Locate the cell with the specified text and output its [x, y] center coordinate. 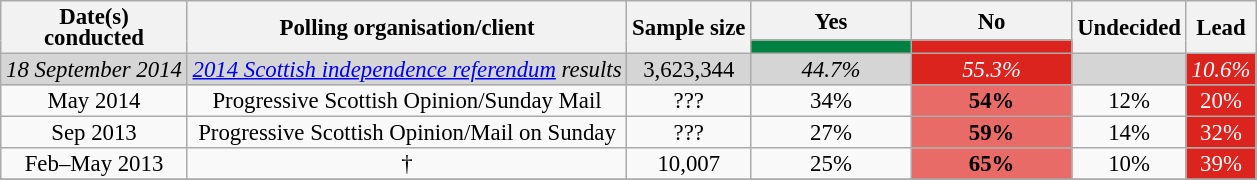
Sample size [689, 28]
† [407, 164]
Progressive Scottish Opinion/Sunday Mail [407, 101]
20% [1220, 101]
Polling organisation/client [407, 28]
10.6% [1220, 70]
44.7% [832, 70]
Progressive Scottish Opinion/Mail on Sunday [407, 133]
27% [832, 133]
Yes [832, 20]
25% [832, 164]
39% [1220, 164]
55.3% [992, 70]
32% [1220, 133]
2014 Scottish independence referendum results [407, 70]
Lead [1220, 28]
12% [1129, 101]
3,623,344 [689, 70]
10% [1129, 164]
59% [992, 133]
18 September 2014 [94, 70]
Feb–May 2013 [94, 164]
10,007 [689, 164]
65% [992, 164]
14% [1129, 133]
May 2014 [94, 101]
No [992, 20]
Undecided [1129, 28]
34% [832, 101]
Date(s)conducted [94, 28]
Sep 2013 [94, 133]
54% [992, 101]
